Pinpoint the cell where the given text exists, returning its (x, y) midpoint coordinate. 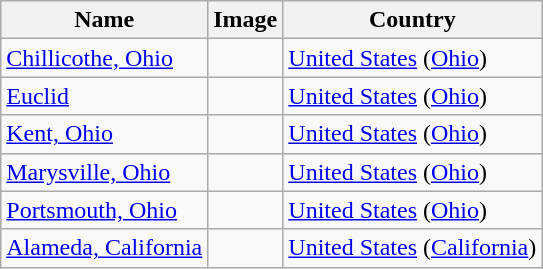
Euclid (104, 96)
Chillicothe, Ohio (104, 58)
Kent, Ohio (104, 134)
Portsmouth, Ohio (104, 210)
Alameda, California (104, 248)
Marysville, Ohio (104, 172)
Image (246, 20)
Name (104, 20)
United States (California) (412, 248)
Country (412, 20)
